Output the [x, y] coordinate of the center of the cell containing the given text.  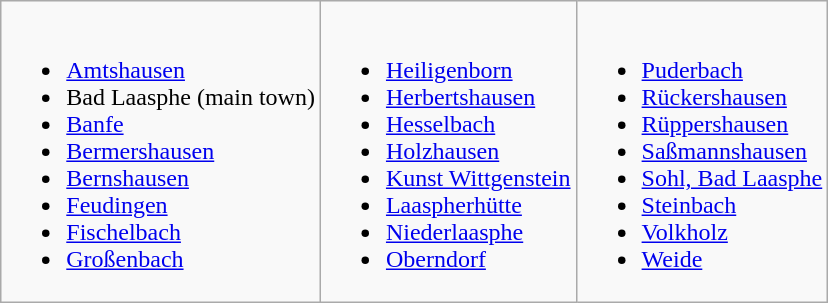
PuderbachRückershausenRüppershausenSaßmannshausenSohl, Bad LaaspheSteinbachVolkholzWeide [702, 152]
AmtshausenBad Laasphe (main town)BanfeBermershausenBernshausenFeudingenFischelbachGroßenbach [161, 152]
HeiligenbornHerbertshausenHesselbachHolzhausenKunst WittgensteinLaaspherhütteNiederlaaspheOberndorf [448, 152]
